Identify which cell holds the provided text, then report its [x, y] central coordinate. 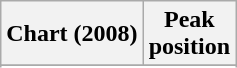
Peak position [189, 34]
Chart (2008) [72, 34]
